Identify which cell holds the provided text, then report its [x, y] central coordinate. 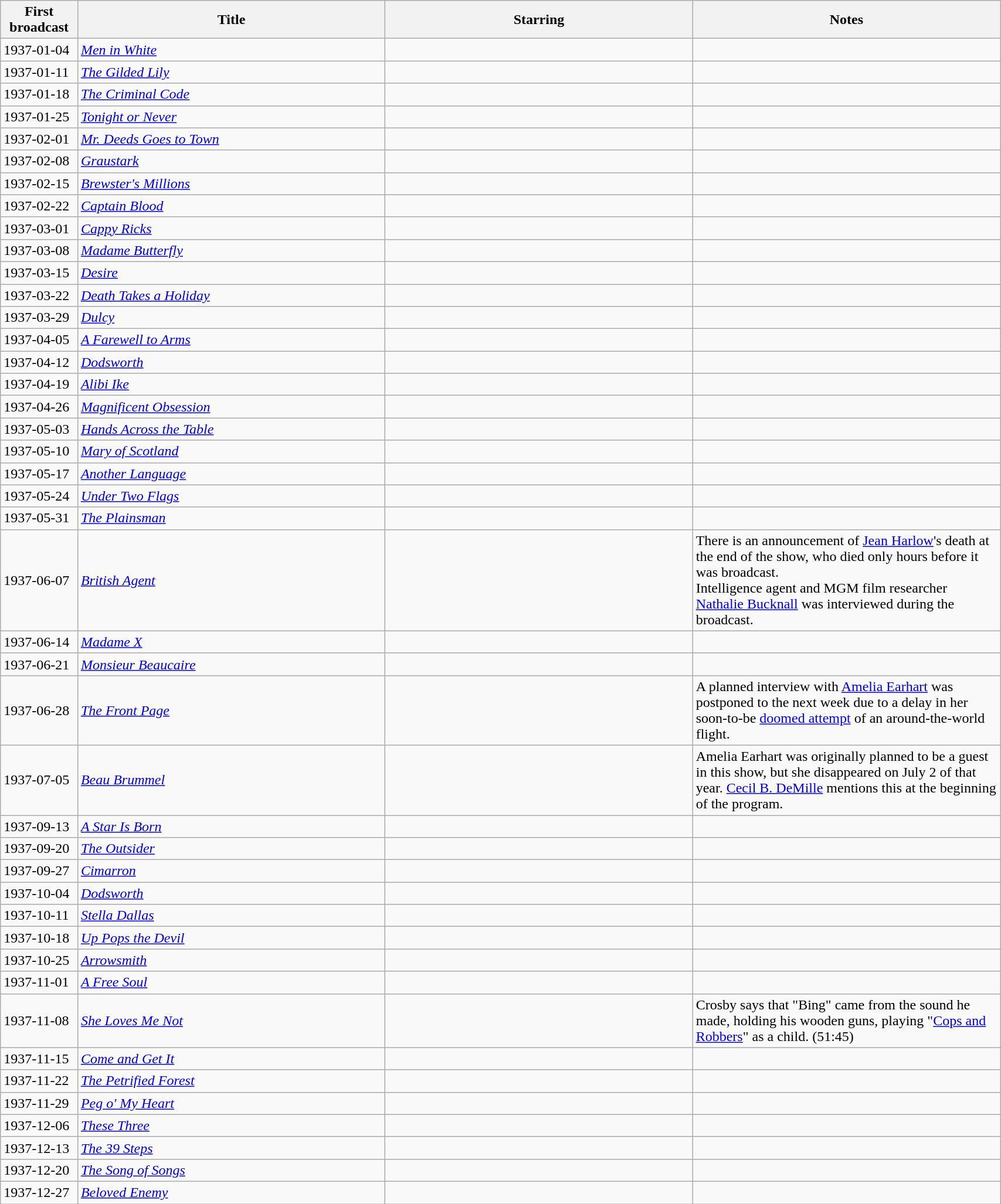
1937-05-17 [39, 474]
The Outsider [231, 849]
1937-03-08 [39, 250]
1937-06-07 [39, 580]
1937-03-15 [39, 273]
Beau Brummel [231, 780]
Monsieur Beaucaire [231, 664]
1937-11-08 [39, 1021]
1937-01-11 [39, 72]
1937-05-31 [39, 518]
Another Language [231, 474]
1937-10-11 [39, 916]
1937-11-29 [39, 1103]
Under Two Flags [231, 496]
1937-05-24 [39, 496]
Title [231, 20]
1937-04-26 [39, 407]
A Star Is Born [231, 826]
Peg o' My Heart [231, 1103]
1937-07-05 [39, 780]
Starring [539, 20]
1937-09-20 [39, 849]
Cappy Ricks [231, 228]
1937-10-18 [39, 938]
The Plainsman [231, 518]
Graustark [231, 161]
The Song of Songs [231, 1170]
Up Pops the Devil [231, 938]
1937-01-25 [39, 117]
Magnificent Obsession [231, 407]
Desire [231, 273]
Mary of Scotland [231, 451]
1937-12-13 [39, 1148]
A Free Soul [231, 982]
Death Takes a Holiday [231, 295]
Notes [846, 20]
1937-05-10 [39, 451]
The 39 Steps [231, 1148]
A planned interview with Amelia Earhart was postponed to the next week due to a delay in her soon-to-be doomed attempt of an around-the-world flight. [846, 710]
1937-04-12 [39, 362]
1937-05-03 [39, 429]
1937-10-04 [39, 893]
1937-03-01 [39, 228]
First broadcast [39, 20]
She Loves Me Not [231, 1021]
Stella Dallas [231, 916]
A Farewell to Arms [231, 340]
1937-03-22 [39, 295]
The Petrified Forest [231, 1081]
Alibi Ike [231, 385]
1937-10-25 [39, 960]
Crosby says that "Bing" came from the sound he made, holding his wooden guns, playing "Cops and Robbers" as a child. (51:45) [846, 1021]
These Three [231, 1125]
Hands Across the Table [231, 429]
1937-02-08 [39, 161]
1937-06-21 [39, 664]
1937-12-20 [39, 1170]
1937-03-29 [39, 318]
1937-02-01 [39, 139]
The Front Page [231, 710]
1937-02-15 [39, 183]
Men in White [231, 50]
1937-11-15 [39, 1059]
Madame Butterfly [231, 250]
Cimarron [231, 871]
Arrowsmith [231, 960]
Come and Get It [231, 1059]
1937-11-01 [39, 982]
1937-06-28 [39, 710]
1937-01-18 [39, 94]
Captain Blood [231, 206]
1937-01-04 [39, 50]
1937-09-13 [39, 826]
1937-12-27 [39, 1192]
1937-09-27 [39, 871]
Beloved Enemy [231, 1192]
1937-06-14 [39, 642]
Dulcy [231, 318]
1937-04-19 [39, 385]
The Criminal Code [231, 94]
Madame X [231, 642]
Brewster's Millions [231, 183]
1937-11-22 [39, 1081]
1937-02-22 [39, 206]
The Gilded Lily [231, 72]
British Agent [231, 580]
1937-04-05 [39, 340]
Tonight or Never [231, 117]
Mr. Deeds Goes to Town [231, 139]
1937-12-06 [39, 1125]
